Determine the (X, Y) coordinate at the center of the cell enclosing the given text.  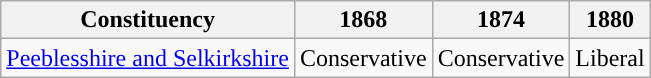
1874 (501, 20)
Peeblesshire and Selkirkshire (148, 58)
Liberal (610, 58)
Constituency (148, 20)
1868 (363, 20)
1880 (610, 20)
